Return the (X, Y) coordinate for the center point of the cell that contains the specified text.  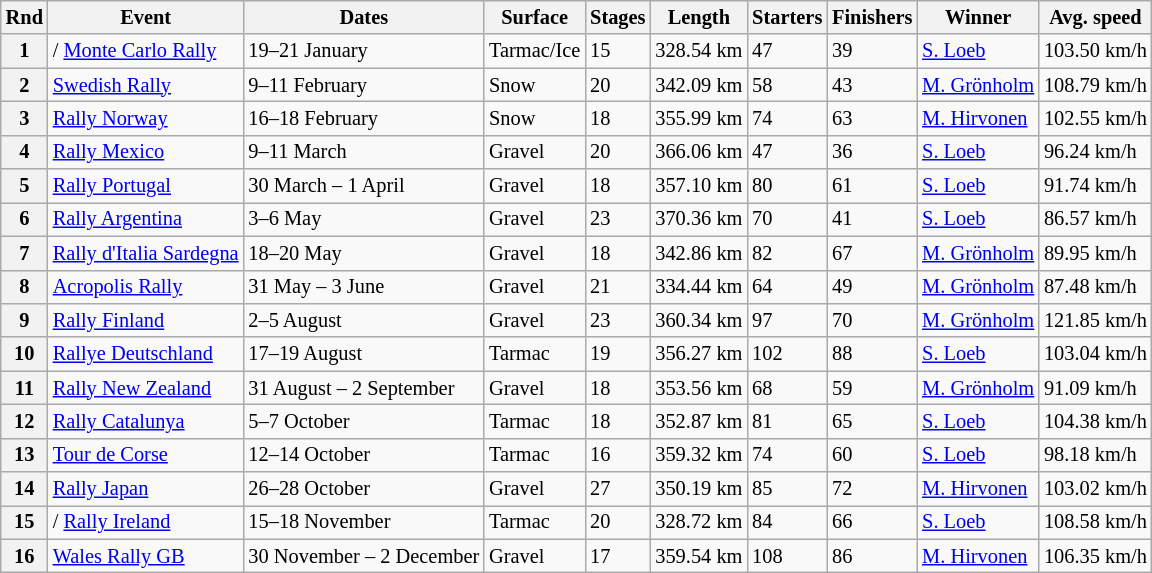
3–6 May (364, 219)
357.10 km (698, 186)
67 (872, 253)
26–28 October (364, 489)
19–21 January (364, 51)
61 (872, 186)
66 (872, 522)
88 (872, 354)
12–14 October (364, 455)
Tarmac/Ice (534, 51)
58 (787, 85)
334.44 km (698, 287)
30 March – 1 April (364, 186)
27 (618, 489)
104.38 km/h (1096, 421)
10 (24, 354)
108 (787, 556)
103.04 km/h (1096, 354)
108.79 km/h (1096, 85)
49 (872, 287)
31 August – 2 September (364, 388)
Rally Mexico (146, 152)
12 (24, 421)
3 (24, 118)
17 (618, 556)
64 (787, 287)
352.87 km (698, 421)
1 (24, 51)
82 (787, 253)
359.54 km (698, 556)
9–11 February (364, 85)
Dates (364, 17)
Rnd (24, 17)
13 (24, 455)
5 (24, 186)
2 (24, 85)
Rally Japan (146, 489)
11 (24, 388)
68 (787, 388)
359.32 km (698, 455)
86 (872, 556)
87.48 km/h (1096, 287)
31 May – 3 June (364, 287)
2–5 August (364, 320)
19 (618, 354)
106.35 km/h (1096, 556)
Acropolis Rally (146, 287)
Tour de Corse (146, 455)
43 (872, 85)
84 (787, 522)
360.34 km (698, 320)
Winner (978, 17)
103.02 km/h (1096, 489)
85 (787, 489)
Finishers (872, 17)
72 (872, 489)
350.19 km (698, 489)
Rally Argentina (146, 219)
Rally Finland (146, 320)
14 (24, 489)
39 (872, 51)
328.54 km (698, 51)
370.36 km (698, 219)
Wales Rally GB (146, 556)
102 (787, 354)
103.50 km/h (1096, 51)
4 (24, 152)
6 (24, 219)
Surface (534, 17)
80 (787, 186)
81 (787, 421)
Length (698, 17)
18–20 May (364, 253)
89.95 km/h (1096, 253)
355.99 km (698, 118)
/ Monte Carlo Rally (146, 51)
Rally New Zealand (146, 388)
8 (24, 287)
9–11 March (364, 152)
17–19 August (364, 354)
Rally d'Italia Sardegna (146, 253)
86.57 km/h (1096, 219)
Stages (618, 17)
Starters (787, 17)
/ Rally Ireland (146, 522)
36 (872, 152)
Rally Catalunya (146, 421)
60 (872, 455)
98.18 km/h (1096, 455)
15–18 November (364, 522)
328.72 km (698, 522)
Rally Portugal (146, 186)
342.86 km (698, 253)
Rally Norway (146, 118)
108.58 km/h (1096, 522)
7 (24, 253)
5–7 October (364, 421)
65 (872, 421)
96.24 km/h (1096, 152)
16–18 February (364, 118)
Event (146, 17)
63 (872, 118)
356.27 km (698, 354)
Rallye Deutschland (146, 354)
121.85 km/h (1096, 320)
342.09 km (698, 85)
97 (787, 320)
91.09 km/h (1096, 388)
366.06 km (698, 152)
102.55 km/h (1096, 118)
91.74 km/h (1096, 186)
353.56 km (698, 388)
21 (618, 287)
59 (872, 388)
Avg. speed (1096, 17)
30 November – 2 December (364, 556)
9 (24, 320)
Swedish Rally (146, 85)
41 (872, 219)
